For the text-containing cell, return its midpoint in (x, y) coordinate format. 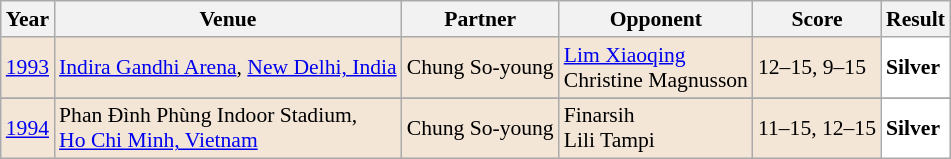
1994 (28, 128)
Partner (480, 19)
Indira Gandhi Arena, New Delhi, India (228, 68)
Result (916, 19)
Opponent (656, 19)
Venue (228, 19)
1993 (28, 68)
Lim Xiaoqing Christine Magnusson (656, 68)
12–15, 9–15 (817, 68)
Finarsih Lili Tampi (656, 128)
Score (817, 19)
Phan Đình Phùng Indoor Stadium,Ho Chi Minh, Vietnam (228, 128)
Year (28, 19)
11–15, 12–15 (817, 128)
